Provide the (x, y) coordinate of the cell's center where the given text is located.  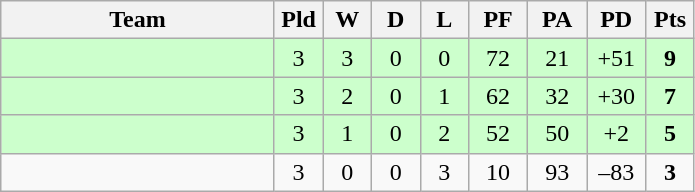
9 (670, 58)
L (444, 20)
62 (498, 96)
32 (558, 96)
+2 (616, 134)
Team (138, 20)
93 (558, 172)
52 (498, 134)
Pts (670, 20)
–83 (616, 172)
7 (670, 96)
PD (616, 20)
+30 (616, 96)
+51 (616, 58)
W (348, 20)
D (396, 20)
Pld (298, 20)
10 (498, 172)
PA (558, 20)
72 (498, 58)
PF (498, 20)
5 (670, 134)
50 (558, 134)
21 (558, 58)
